From the cell containing the given text, extract its center point as [x, y] coordinate. 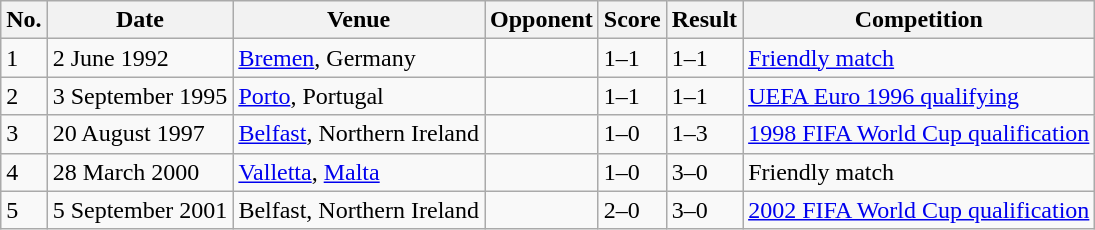
1998 FIFA World Cup qualification [919, 134]
No. [24, 20]
Venue [359, 20]
Bremen, Germany [359, 58]
28 March 2000 [140, 172]
Opponent [541, 20]
2–0 [632, 210]
1–3 [704, 134]
Valletta, Malta [359, 172]
20 August 1997 [140, 134]
Porto, Portugal [359, 96]
3 September 1995 [140, 96]
2 June 1992 [140, 58]
UEFA Euro 1996 qualifying [919, 96]
Score [632, 20]
2 [24, 96]
5 September 2001 [140, 210]
2002 FIFA World Cup qualification [919, 210]
Competition [919, 20]
5 [24, 210]
1 [24, 58]
3 [24, 134]
Date [140, 20]
Result [704, 20]
4 [24, 172]
